Search for the cell housing the specified text and yield its [X, Y] center coordinate. 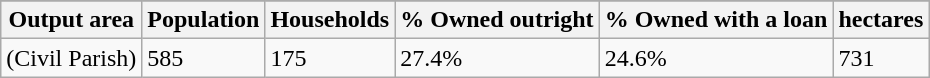
hectares [881, 20]
585 [204, 58]
27.4% [497, 58]
(Civil Parish) [72, 58]
Output area [72, 20]
731 [881, 58]
% Owned with a loan [716, 20]
Households [330, 20]
175 [330, 58]
Population [204, 20]
24.6% [716, 58]
% Owned outright [497, 20]
